From the cell containing the given text, extract its center point as [X, Y] coordinate. 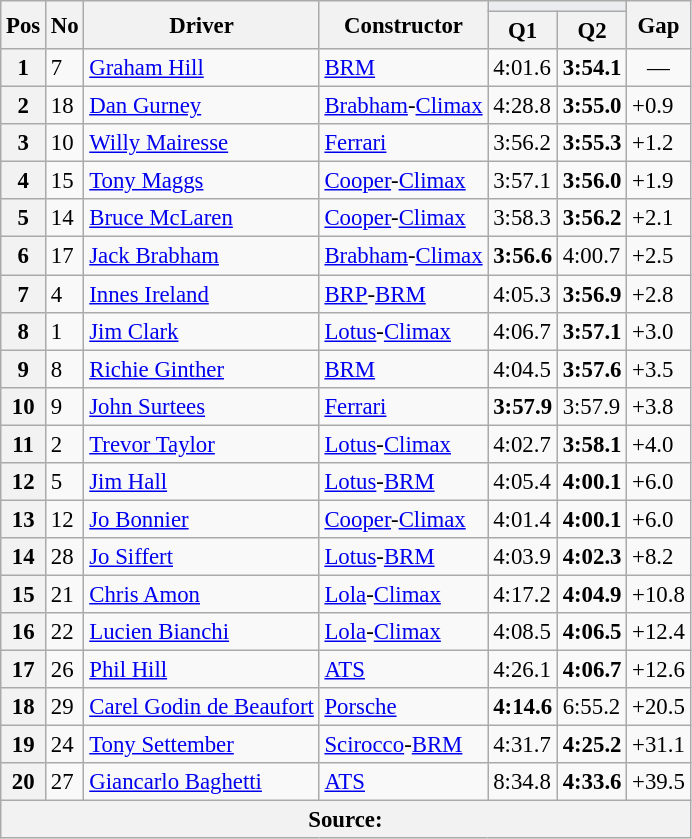
Q1 [522, 31]
4:17.2 [522, 594]
3:56.9 [592, 294]
Scirocco-BRM [404, 745]
+20.5 [658, 707]
4:08.5 [522, 632]
3:58.1 [592, 444]
3 [24, 143]
Jim Clark [202, 331]
4:28.8 [522, 106]
4:25.2 [592, 745]
Driver [202, 25]
+1.9 [658, 181]
Source: [346, 820]
+3.8 [658, 406]
+8.2 [658, 557]
Giancarlo Baghetti [202, 782]
+1.2 [658, 143]
+31.1 [658, 745]
4:03.9 [522, 557]
Jack Brabham [202, 256]
Gap [658, 25]
+10.8 [658, 594]
4:33.6 [592, 782]
Graham Hill [202, 68]
4:01.6 [522, 68]
6 [24, 256]
4:00.7 [592, 256]
3:54.1 [592, 68]
4:05.3 [522, 294]
3:56.6 [522, 256]
29 [65, 707]
— [658, 68]
26 [65, 670]
4:31.7 [522, 745]
Phil Hill [202, 670]
BRP-BRM [404, 294]
3:56.0 [592, 181]
8:34.8 [522, 782]
11 [24, 444]
27 [65, 782]
Constructor [404, 25]
Willy Mairesse [202, 143]
+4.0 [658, 444]
Carel Godin de Beaufort [202, 707]
Chris Amon [202, 594]
Tony Maggs [202, 181]
4:04.5 [522, 369]
4:01.4 [522, 519]
+3.0 [658, 331]
+3.5 [658, 369]
Trevor Taylor [202, 444]
3:58.3 [522, 219]
Jo Siffert [202, 557]
Richie Ginther [202, 369]
+2.5 [658, 256]
+0.9 [658, 106]
3:55.3 [592, 143]
4:05.4 [522, 482]
Jim Hall [202, 482]
28 [65, 557]
21 [65, 594]
4:14.6 [522, 707]
4:04.9 [592, 594]
+12.6 [658, 670]
No [65, 25]
22 [65, 632]
+2.1 [658, 219]
3:57.6 [592, 369]
Dan Gurney [202, 106]
6:55.2 [592, 707]
4:06.5 [592, 632]
16 [24, 632]
Pos [24, 25]
Porsche [404, 707]
Q2 [592, 31]
13 [24, 519]
Jo Bonnier [202, 519]
4:02.7 [522, 444]
Lucien Bianchi [202, 632]
19 [24, 745]
20 [24, 782]
Bruce McLaren [202, 219]
+39.5 [658, 782]
3:55.0 [592, 106]
Tony Settember [202, 745]
+12.4 [658, 632]
+2.8 [658, 294]
4:02.3 [592, 557]
4:26.1 [522, 670]
John Surtees [202, 406]
24 [65, 745]
Innes Ireland [202, 294]
